From the cell containing the given text, extract its center point as [x, y] coordinate. 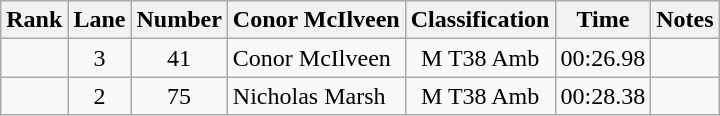
00:26.98 [603, 58]
Notes [685, 20]
00:28.38 [603, 96]
3 [100, 58]
41 [179, 58]
Nicholas Marsh [316, 96]
Time [603, 20]
75 [179, 96]
Lane [100, 20]
Number [179, 20]
2 [100, 96]
Classification [480, 20]
Rank [34, 20]
